Detect which cell encompasses the target text, then output its [x, y] center coordinate. 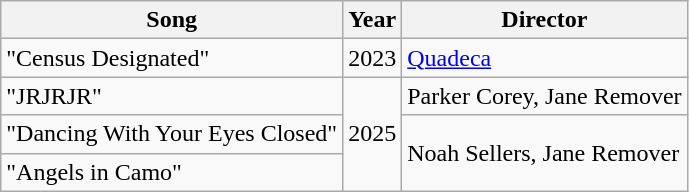
"JRJRJR" [172, 96]
Noah Sellers, Jane Remover [544, 153]
Year [372, 20]
Quadeca [544, 58]
Song [172, 20]
"Angels in Camo" [172, 172]
2025 [372, 134]
Director [544, 20]
"Census Designated" [172, 58]
2023 [372, 58]
"Dancing With Your Eyes Closed" [172, 134]
Parker Corey, Jane Remover [544, 96]
